Scan for the cell matching the given text and deliver its [X, Y] coordinate at center. 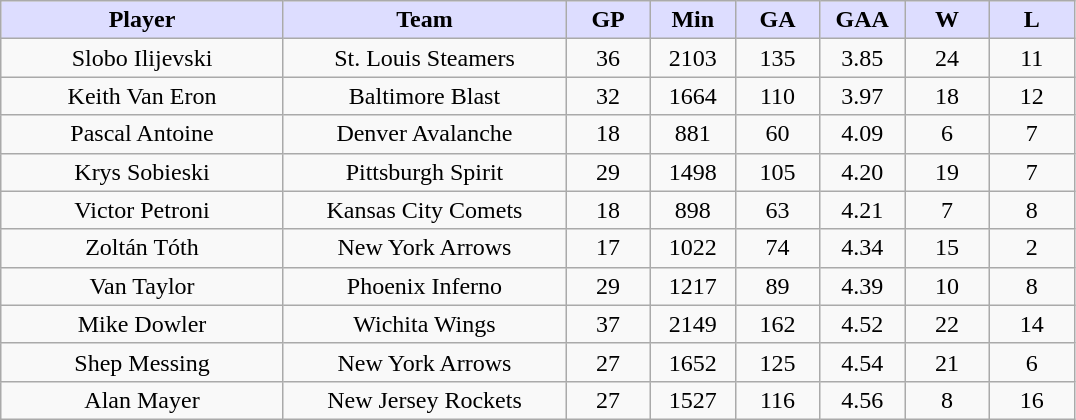
New Jersey Rockets [424, 400]
4.09 [862, 134]
W [948, 20]
881 [692, 134]
4.56 [862, 400]
74 [778, 248]
Player [142, 20]
GP [608, 20]
Mike Dowler [142, 324]
63 [778, 210]
4.20 [862, 172]
GA [778, 20]
Alan Mayer [142, 400]
19 [948, 172]
Denver Avalanche [424, 134]
3.85 [862, 58]
21 [948, 362]
36 [608, 58]
Kansas City Comets [424, 210]
3.97 [862, 96]
GAA [862, 20]
4.39 [862, 286]
Pascal Antoine [142, 134]
Team [424, 20]
1652 [692, 362]
4.34 [862, 248]
2149 [692, 324]
Van Taylor [142, 286]
110 [778, 96]
1664 [692, 96]
2 [1032, 248]
Keith Van Eron [142, 96]
17 [608, 248]
1022 [692, 248]
125 [778, 362]
Min [692, 20]
135 [778, 58]
4.21 [862, 210]
15 [948, 248]
116 [778, 400]
L [1032, 20]
32 [608, 96]
Zoltán Tóth [142, 248]
4.52 [862, 324]
22 [948, 324]
37 [608, 324]
4.54 [862, 362]
89 [778, 286]
162 [778, 324]
Shep Messing [142, 362]
24 [948, 58]
Slobo Ilijevski [142, 58]
Phoenix Inferno [424, 286]
St. Louis Steamers [424, 58]
2103 [692, 58]
Pittsburgh Spirit [424, 172]
Wichita Wings [424, 324]
10 [948, 286]
60 [778, 134]
Krys Sobieski [142, 172]
Baltimore Blast [424, 96]
14 [1032, 324]
12 [1032, 96]
1217 [692, 286]
1498 [692, 172]
105 [778, 172]
11 [1032, 58]
Victor Petroni [142, 210]
898 [692, 210]
16 [1032, 400]
1527 [692, 400]
